Output the (x, y) coordinate of the center of the cell containing the given text.  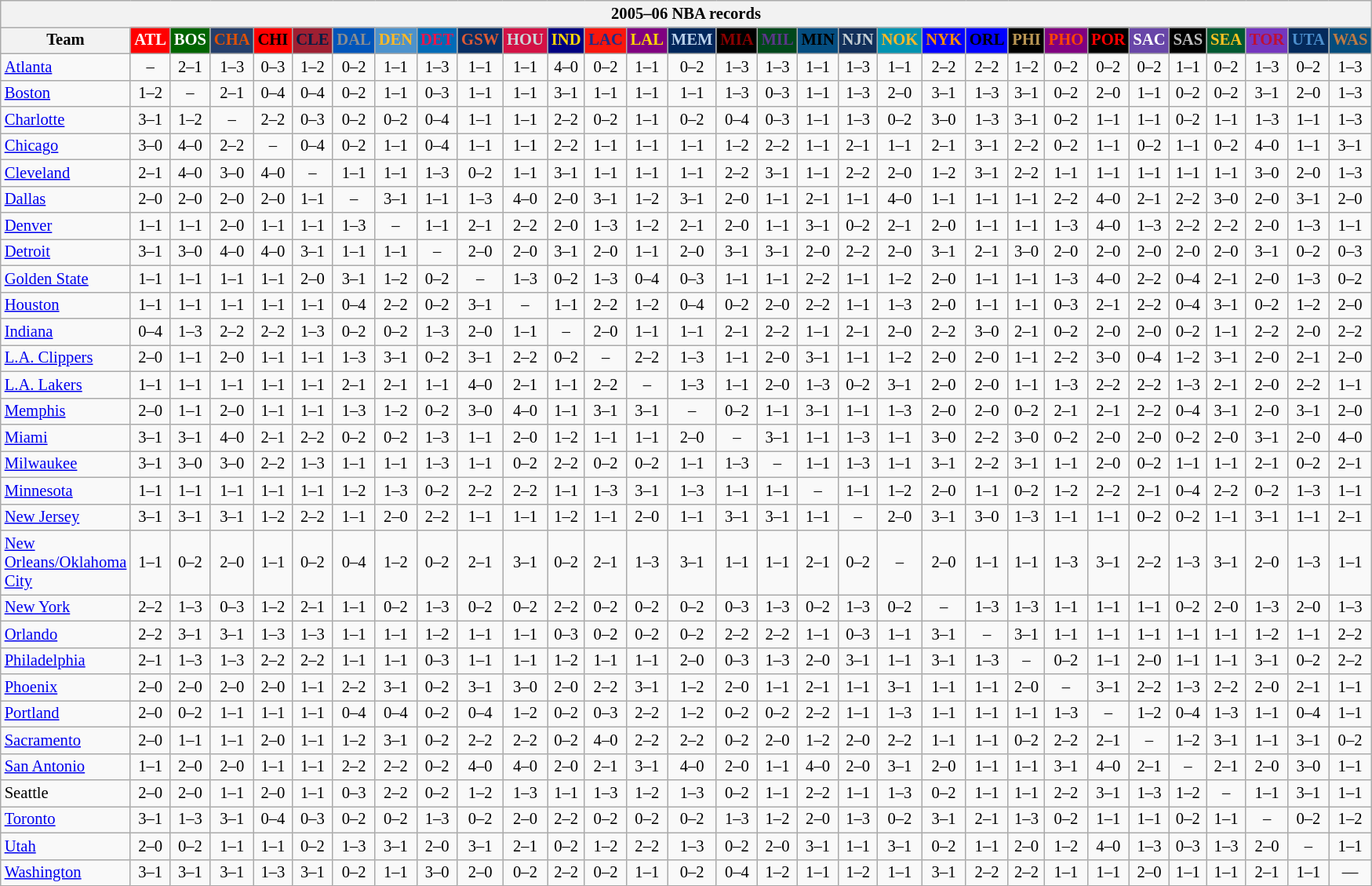
ORL (987, 40)
SAS (1188, 40)
Miami (66, 437)
L.A. Clippers (66, 358)
Sacramento (66, 740)
Chicago (66, 146)
— (1350, 873)
SAC (1148, 40)
Minnesota (66, 490)
MEM (692, 40)
DET (437, 40)
Memphis (66, 411)
Team (66, 40)
Golden State (66, 279)
San Antonio (66, 767)
WAS (1350, 40)
NYK (944, 40)
Detroit (66, 252)
TOR (1267, 40)
ATL (151, 40)
Charlotte (66, 120)
SEA (1226, 40)
Toronto (66, 819)
HOU (526, 40)
Phoenix (66, 687)
Orlando (66, 634)
Atlanta (66, 67)
Houston (66, 305)
MIA (737, 40)
LAC (606, 40)
PHI (1026, 40)
Denver (66, 225)
New Orleans/Oklahoma City (66, 563)
CLE (312, 40)
DEN (395, 40)
PHO (1066, 40)
CHA (232, 40)
Milwaukee (66, 464)
UTA (1308, 40)
BOS (190, 40)
MIN (818, 40)
Dallas (66, 199)
IND (566, 40)
Philadelphia (66, 661)
MIL (778, 40)
2005–06 NBA records (686, 13)
New Jersey (66, 517)
Washington (66, 873)
NJN (858, 40)
DAL (353, 40)
GSW (480, 40)
Portland (66, 713)
Indiana (66, 332)
L.A. Lakers (66, 385)
POR (1108, 40)
Utah (66, 846)
Seattle (66, 793)
New York (66, 607)
Boston (66, 93)
LAL (647, 40)
Cleveland (66, 173)
NOK (901, 40)
CHI (273, 40)
